Return the (X, Y) coordinate for the center point of the cell that contains the specified text.  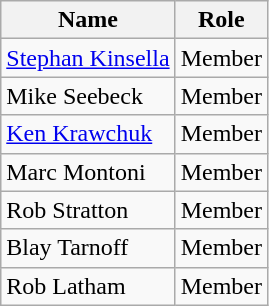
Stephan Kinsella (88, 58)
Ken Krawchuk (88, 134)
Blay Tarnoff (88, 248)
Marc Montoni (88, 172)
Name (88, 20)
Rob Stratton (88, 210)
Mike Seebeck (88, 96)
Role (221, 20)
Rob Latham (88, 286)
